Return [x, y] of the center of cell containing provided text 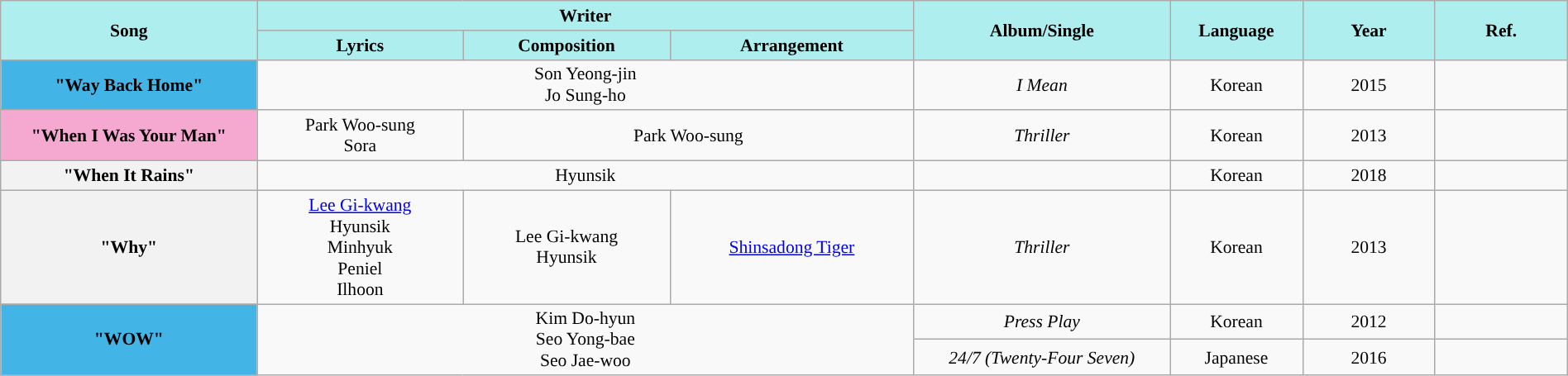
2016 [1369, 357]
I Mean [1042, 84]
2018 [1369, 175]
Language [1236, 30]
"When I Was Your Man" [129, 136]
Park Woo-sung [688, 136]
Son Yeong-jinJo Sung-ho [586, 84]
Japanese [1236, 357]
Kim Do-hyunSeo Yong-baeSeo Jae-woo [586, 340]
"Why" [129, 247]
Writer [586, 16]
"WOW" [129, 340]
24/7 (Twenty-Four Seven) [1042, 357]
Ref. [1501, 30]
Album/Single [1042, 30]
2015 [1369, 84]
Composition [566, 45]
2012 [1369, 322]
Arrangement [792, 45]
"When It Rains" [129, 175]
Shinsadong Tiger [792, 247]
"Way Back Home" [129, 84]
Press Play [1042, 322]
Lyrics [361, 45]
Lee Gi-kwangHyunsikMinhyukPenielIlhoon [361, 247]
Park Woo-sungSora [361, 136]
Song [129, 30]
Hyunsik [586, 175]
Lee Gi-kwangHyunsik [566, 247]
Year [1369, 30]
